Return (x, y) of the center of cell containing provided text 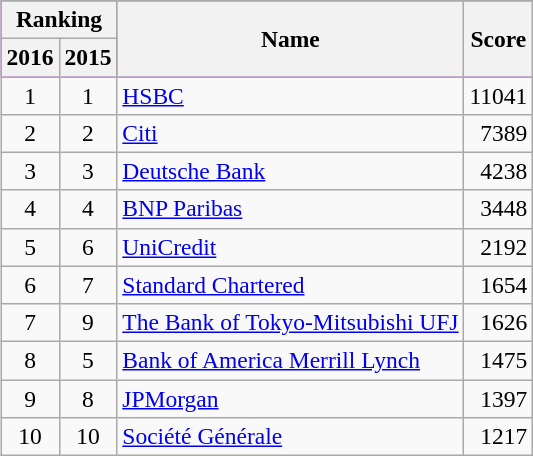
Deutsche Bank (290, 171)
1475 (498, 361)
2016 (30, 58)
2192 (498, 247)
JPMorgan (290, 399)
HSBC (290, 95)
3448 (498, 209)
11041 (498, 95)
Ranking (59, 20)
7389 (498, 133)
1397 (498, 399)
Citi (290, 133)
Score (498, 39)
Bank of America Merrill Lynch (290, 361)
2015 (88, 58)
Name (290, 39)
UniCredit (290, 247)
1217 (498, 436)
BNP Paribas (290, 209)
4238 (498, 171)
1654 (498, 285)
Standard Chartered (290, 285)
The Bank of Tokyo-Mitsubishi UFJ (290, 323)
1626 (498, 323)
Société Générale (290, 436)
